Provide the (x, y) coordinate of the cell's center where the given text is located.  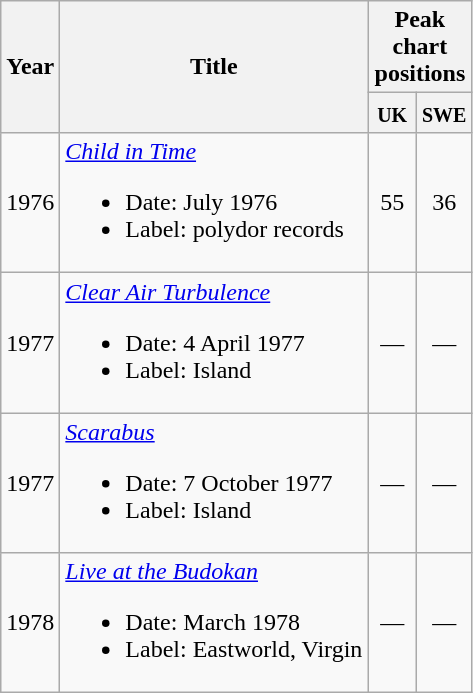
1976 (30, 203)
SWE (444, 113)
Peak chart positions (420, 47)
Child in TimeDate: July 1976Label: polydor records (214, 203)
36 (444, 203)
Clear Air TurbulenceDate: 4 April 1977Label: Island (214, 343)
ScarabusDate: 7 October 1977Label: Island (214, 483)
Live at the BudokanDate: March 1978Label: Eastworld, Virgin (214, 623)
Title (214, 67)
55 (392, 203)
1978 (30, 623)
UK (392, 113)
Year (30, 67)
